Capture the cell that displays the provided text and extract its [X, Y] central coordinate. 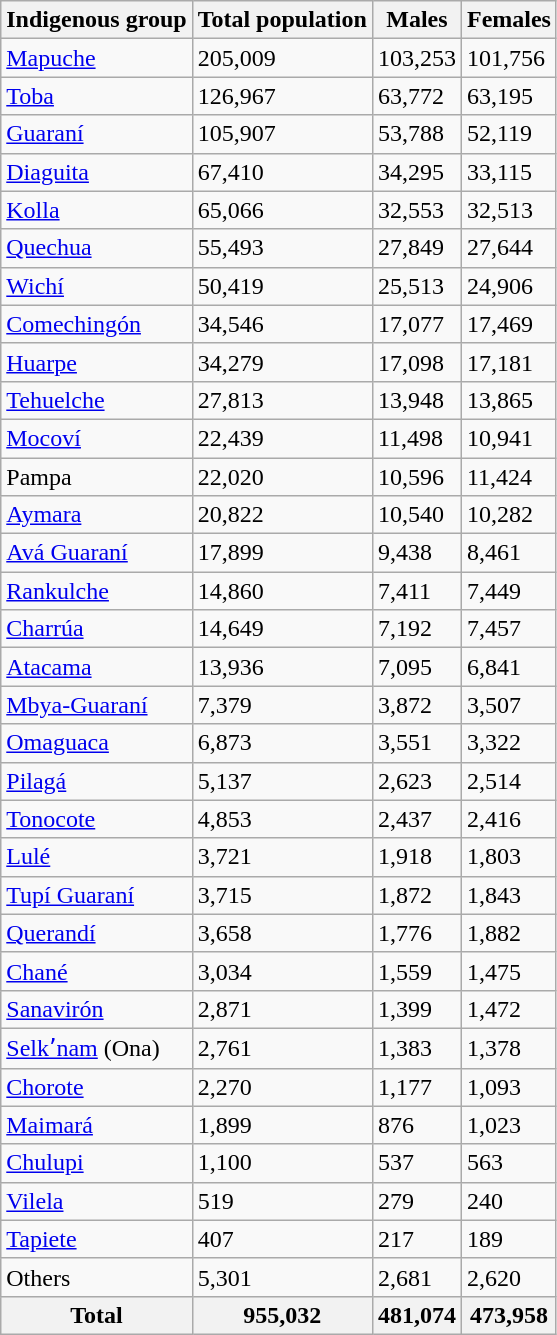
9,438 [416, 553]
14,649 [282, 629]
473,958 [508, 1315]
13,936 [282, 667]
Lulé [96, 857]
7,192 [416, 629]
7,411 [416, 591]
205,009 [282, 58]
Mapuche [96, 58]
63,195 [508, 96]
Guaraní [96, 134]
1,559 [416, 971]
Tupí Guaraní [96, 895]
481,074 [416, 1315]
876 [416, 1125]
1,093 [508, 1087]
537 [416, 1163]
2,620 [508, 1277]
126,967 [282, 96]
50,419 [282, 286]
7,449 [508, 591]
Males [416, 20]
14,860 [282, 591]
2,871 [282, 1009]
63,772 [416, 96]
Charrúa [96, 629]
2,623 [416, 781]
67,410 [282, 172]
1,399 [416, 1009]
5,137 [282, 781]
Quechua [96, 248]
10,941 [508, 438]
Aymara [96, 515]
34,295 [416, 172]
Rankulche [96, 591]
53,788 [416, 134]
Indigenous group [96, 20]
13,865 [508, 400]
1,100 [282, 1163]
Selkʼnam (Ona) [96, 1048]
Sanavirón [96, 1009]
22,020 [282, 477]
52,119 [508, 134]
217 [416, 1239]
32,513 [508, 210]
Comechingón [96, 324]
7,379 [282, 705]
2,514 [508, 781]
1,472 [508, 1009]
8,461 [508, 553]
3,034 [282, 971]
27,813 [282, 400]
Total population [282, 20]
2,416 [508, 819]
Mbya-Guaraní [96, 705]
33,115 [508, 172]
Atacama [96, 667]
17,077 [416, 324]
27,849 [416, 248]
17,469 [508, 324]
17,181 [508, 362]
Total [96, 1315]
Diaguita [96, 172]
4,853 [282, 819]
Pilagá [96, 781]
1,475 [508, 971]
27,644 [508, 248]
3,658 [282, 933]
Tapiete [96, 1239]
2,761 [282, 1048]
1,899 [282, 1125]
189 [508, 1239]
103,253 [416, 58]
13,948 [416, 400]
3,507 [508, 705]
6,841 [508, 667]
1,872 [416, 895]
2,437 [416, 819]
101,756 [508, 58]
Tehuelche [96, 400]
519 [282, 1201]
Querandí [96, 933]
407 [282, 1239]
10,540 [416, 515]
17,899 [282, 553]
Tonocote [96, 819]
1,803 [508, 857]
32,553 [416, 210]
Wichí [96, 286]
55,493 [282, 248]
6,873 [282, 743]
34,279 [282, 362]
955,032 [282, 1315]
563 [508, 1163]
Omaguaca [96, 743]
3,551 [416, 743]
7,457 [508, 629]
3,322 [508, 743]
Pampa [96, 477]
240 [508, 1201]
3,721 [282, 857]
24,906 [508, 286]
Females [508, 20]
1,882 [508, 933]
7,095 [416, 667]
25,513 [416, 286]
Toba [96, 96]
Vilela [96, 1201]
17,098 [416, 362]
2,681 [416, 1277]
5,301 [282, 1277]
3,715 [282, 895]
279 [416, 1201]
3,872 [416, 705]
Chané [96, 971]
Others [96, 1277]
1,843 [508, 895]
34,546 [282, 324]
1,378 [508, 1048]
Chorote [96, 1087]
10,596 [416, 477]
1,177 [416, 1087]
Mocoví [96, 438]
65,066 [282, 210]
2,270 [282, 1087]
1,023 [508, 1125]
Maimará [96, 1125]
10,282 [508, 515]
Kolla [96, 210]
1,383 [416, 1048]
22,439 [282, 438]
Huarpe [96, 362]
1,776 [416, 933]
Chulupi [96, 1163]
20,822 [282, 515]
11,498 [416, 438]
1,918 [416, 857]
105,907 [282, 134]
11,424 [508, 477]
Avá Guaraní [96, 553]
